Find where the given text appears and provide that cell's center as [x, y] coordinate. 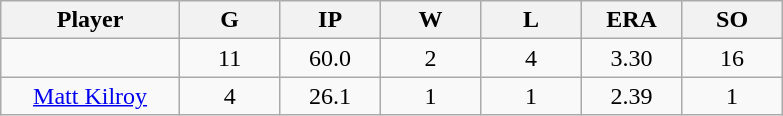
G [229, 20]
IP [330, 20]
L [531, 20]
11 [229, 58]
16 [732, 58]
2 [430, 58]
26.1 [330, 96]
60.0 [330, 58]
SO [732, 20]
Player [90, 20]
Matt Kilroy [90, 96]
3.30 [631, 58]
2.39 [631, 96]
W [430, 20]
ERA [631, 20]
